Output the [X, Y] coordinate of the center of the cell containing the given text.  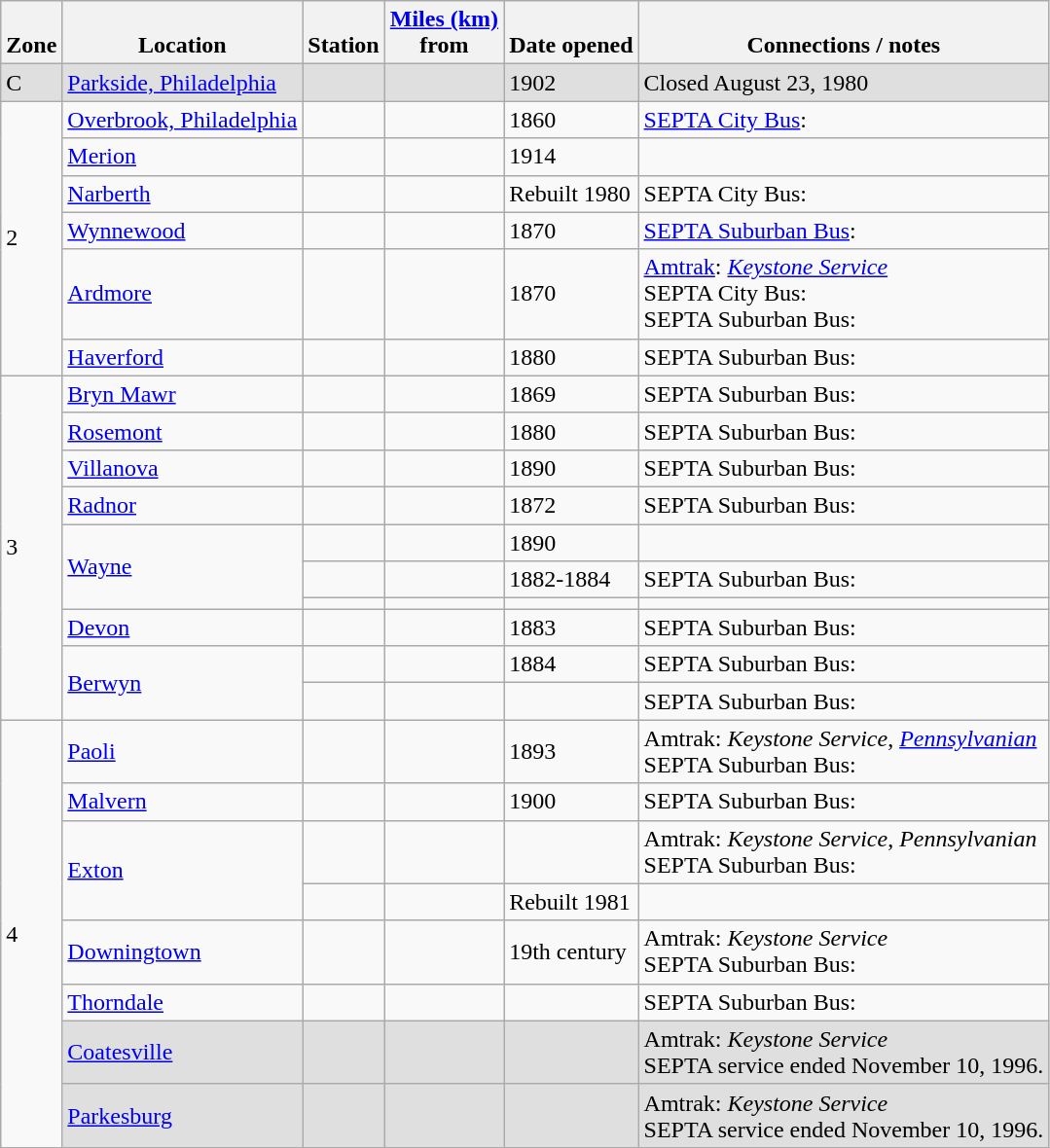
1882-1884 [571, 580]
Malvern [183, 802]
Zone [31, 33]
Wynnewood [183, 231]
Connections / notes [844, 33]
Exton [183, 870]
4 [31, 934]
1860 [571, 120]
Paoli [183, 751]
Coatesville [183, 1053]
Rebuilt 1980 [571, 194]
Narberth [183, 194]
1900 [571, 802]
1869 [571, 394]
2 [31, 238]
Amtrak: Keystone Service SEPTA Suburban Bus: [844, 951]
Downingtown [183, 951]
Berwyn [183, 683]
1883 [571, 628]
Amtrak: Keystone Service SEPTA City Bus: SEPTA Suburban Bus: [844, 294]
Ardmore [183, 294]
Closed August 23, 1980 [844, 83]
Rebuilt 1981 [571, 902]
Station [344, 33]
Merion [183, 157]
Location [183, 33]
19th century [571, 951]
Overbrook, Philadelphia [183, 120]
Parkesburg [183, 1115]
C [31, 83]
Parkside, Philadelphia [183, 83]
1893 [571, 751]
Haverford [183, 357]
3 [31, 548]
Radnor [183, 505]
1902 [571, 83]
Devon [183, 628]
Rosemont [183, 431]
Wayne [183, 566]
Thorndale [183, 1002]
Villanova [183, 468]
1884 [571, 664]
Date opened [571, 33]
1872 [571, 505]
Bryn Mawr [183, 394]
1914 [571, 157]
Miles (km)from [444, 33]
